Extract the [X, Y] coordinate from the center of the cell holding the provided text.  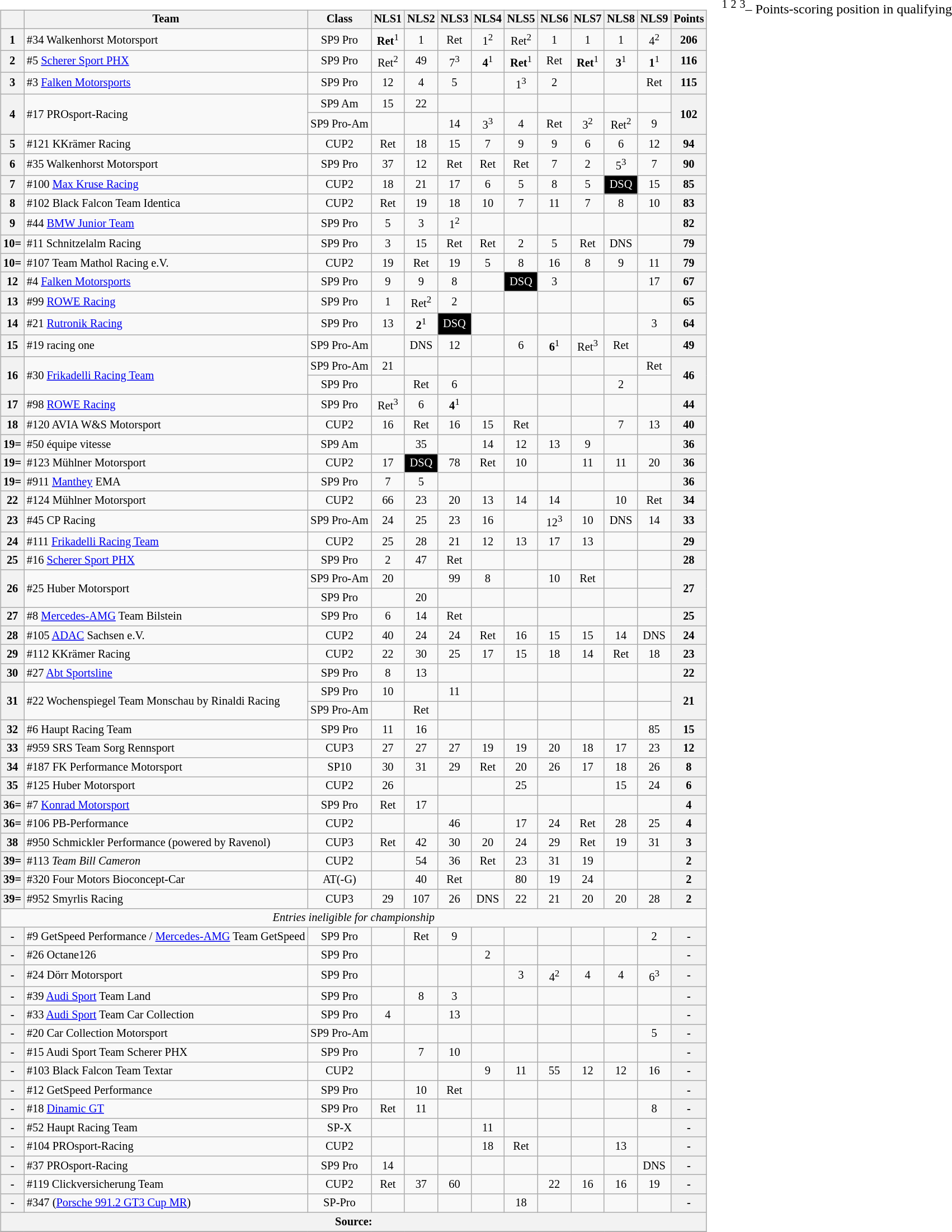
#45 CP Racing [166, 521]
206 [689, 39]
#44 BMW Junior Team [166, 224]
#102 Black Falcon Team Identica [166, 204]
54 [421, 861]
107 [421, 899]
#37 PROsport-Racing [166, 1165]
#7 Konrad Motorsport [166, 805]
#6 Haupt Racing Team [166, 730]
#12 GetSpeed Performance [166, 1090]
AT(-G) [339, 880]
#25 Huber Motorsport [166, 588]
#952 Smyrlis Racing [166, 899]
#347 (Porsche 991.2 GT3 Cup MR) [166, 1203]
63 [654, 975]
#187 FK Performance Motorsport [166, 767]
#125 Huber Motorsport [166, 786]
#99 ROWE Racing [166, 302]
SP-Pro [339, 1203]
Class [339, 20]
NLS4 [488, 20]
#27 Abt Sportsline [166, 673]
82 [689, 224]
116 [689, 62]
#100 Max Kruse Racing [166, 185]
#24 Dörr Motorsport [166, 975]
#39 Audi Sport Team Land [166, 996]
#959 SRS Team Sorg Rennsport [166, 748]
#11 Schnitzelalm Racing [166, 244]
NLS1 [388, 20]
115 [689, 83]
47 [421, 560]
83 [689, 204]
Points [689, 20]
#9 GetSpeed Performance / Mercedes-AMG Team GetSpeed [166, 937]
#911 Manthey EMA [166, 482]
67 [689, 282]
#17 PROsport-Racing [166, 114]
#103 Black Falcon Team Textar [166, 1071]
123 [554, 521]
102 [689, 114]
#111 Frikadelli Racing Team [166, 541]
#113 Team Bill Cameron [166, 861]
65 [689, 302]
#34 Walkenhorst Motorsport [166, 39]
#8 Mercedes-AMG Team Bilstein [166, 617]
#5 Scherer Sport PHX [166, 62]
64 [689, 324]
NLS6 [554, 20]
#35 Walkenhorst Motorsport [166, 164]
NLS2 [421, 20]
#16 Scherer Sport PHX [166, 560]
94 [689, 144]
99 [455, 579]
#19 racing one [166, 346]
44 [689, 405]
#119 Clickversicherung Team [166, 1184]
#20 Car Collection Motorsport [166, 1033]
SP-X [339, 1128]
78 [455, 463]
NLS5 [521, 20]
#33 Audi Sport Team Car Collection [166, 1015]
#104 PROsport-Racing [166, 1146]
#950 Schmickler Performance (powered by Ravenol) [166, 842]
#121 KKrämer Racing [166, 144]
#52 Haupt Racing Team [166, 1128]
NLS9 [654, 20]
#50 équipe vitesse [166, 444]
#30 Frikadelli Racing Team [166, 375]
Source: [354, 1222]
SP10 [339, 767]
#123 Mühlner Motorsport [166, 463]
60 [455, 1184]
#106 PB-Performance [166, 824]
73 [455, 62]
#124 Mühlner Motorsport [166, 501]
NLS3 [455, 20]
#15 Audi Sport Team Scherer PHX [166, 1052]
#320 Four Motors Bioconcept-Car [166, 880]
Entries ineligible for championship [354, 918]
61 [554, 346]
#120 AVIA W&S Motorsport [166, 426]
#3 Falken Motorsports [166, 83]
#26 Octane126 [166, 955]
#112 KKrämer Racing [166, 654]
#98 ROWE Racing [166, 405]
#4 Falken Motorsports [166, 282]
#105 ADAC Sachsen e.V. [166, 635]
90 [689, 164]
NLS7 [588, 20]
Team [166, 20]
#107 Team Mathol Racing e.V. [166, 263]
#18 Dinamic GT [166, 1109]
#22 Wochenspiegel Team Monschau by Rinaldi Racing [166, 701]
80 [521, 880]
55 [554, 1071]
38 [12, 842]
66 [388, 501]
#21 Rutronik Racing [166, 324]
NLS8 [621, 20]
53 [621, 164]
